Pinpoint the cell where the given text exists, returning its (x, y) midpoint coordinate. 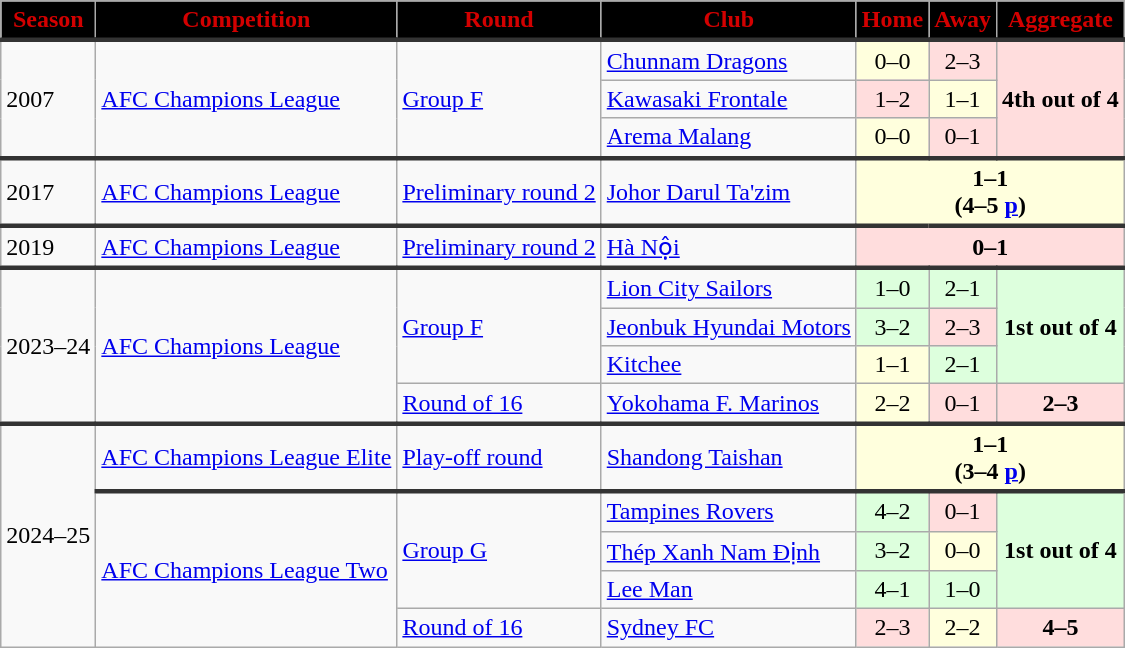
Home (892, 21)
2007 (48, 98)
Aggregate (1061, 21)
AFC Champions League Two (246, 568)
Round (499, 21)
Lee Man (728, 590)
Lion City Sailors (728, 288)
2024–25 (48, 534)
Club (728, 21)
2023–24 (48, 346)
4–2 (892, 511)
Season (48, 21)
Jeonbuk Hyundai Motors (728, 327)
2017 (48, 192)
Play-off round (499, 457)
Arema Malang (728, 138)
1–1 (3–4 p) (990, 457)
Sydney FC (728, 628)
Away (963, 21)
2019 (48, 248)
4–5 (1061, 628)
Hà Nội (728, 248)
Shandong Taishan (728, 457)
1–2 (892, 99)
Competition (246, 21)
Kawasaki Frontale (728, 99)
Kitchee (728, 365)
1–1 (4–5 p) (990, 192)
Chunnam Dragons (728, 60)
Tampines Rovers (728, 511)
AFC Champions League Elite (246, 457)
Johor Darul Ta'zim (728, 192)
4–1 (892, 590)
Yokohama F. Marinos (728, 404)
Thép Xanh Nam Định (728, 551)
Group G (499, 550)
4th out of 4 (1061, 98)
